Capture the cell that displays the provided text and extract its [X, Y] central coordinate. 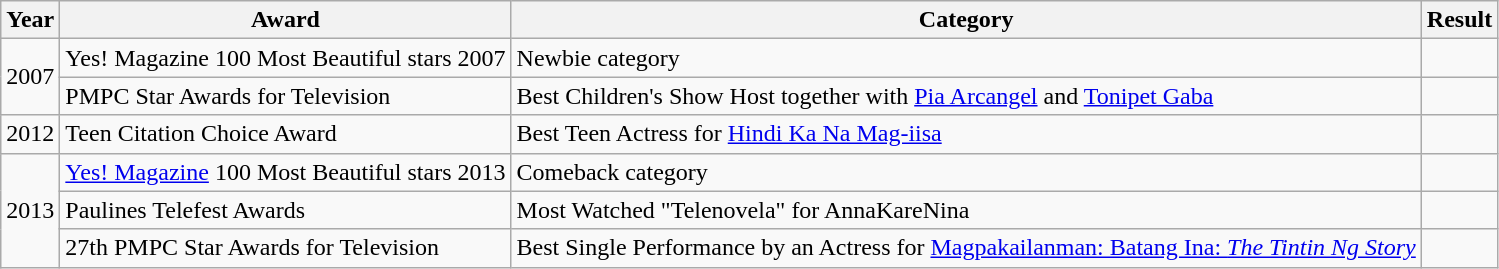
PMPC Star Awards for Television [286, 96]
Best Children's Show Host together with Pia Arcangel and Tonipet Gaba [966, 96]
Result [1459, 20]
2007 [30, 77]
Best Single Performance by an Actress for Magpakailanman: Batang Ina: The Tintin Ng Story [966, 248]
2012 [30, 134]
Newbie category [966, 58]
Yes! Magazine 100 Most Beautiful stars 2007 [286, 58]
Award [286, 20]
Teen Citation Choice Award [286, 134]
Best Teen Actress for Hindi Ka Na Mag-iisa [966, 134]
Year [30, 20]
Category [966, 20]
27th PMPC Star Awards for Television [286, 248]
2013 [30, 210]
Yes! Magazine 100 Most Beautiful stars 2013 [286, 172]
Paulines Telefest Awards [286, 210]
Comeback category [966, 172]
Most Watched "Telenovela" for AnnaKareNina [966, 210]
